Identify which cell holds the provided text, then report its (x, y) central coordinate. 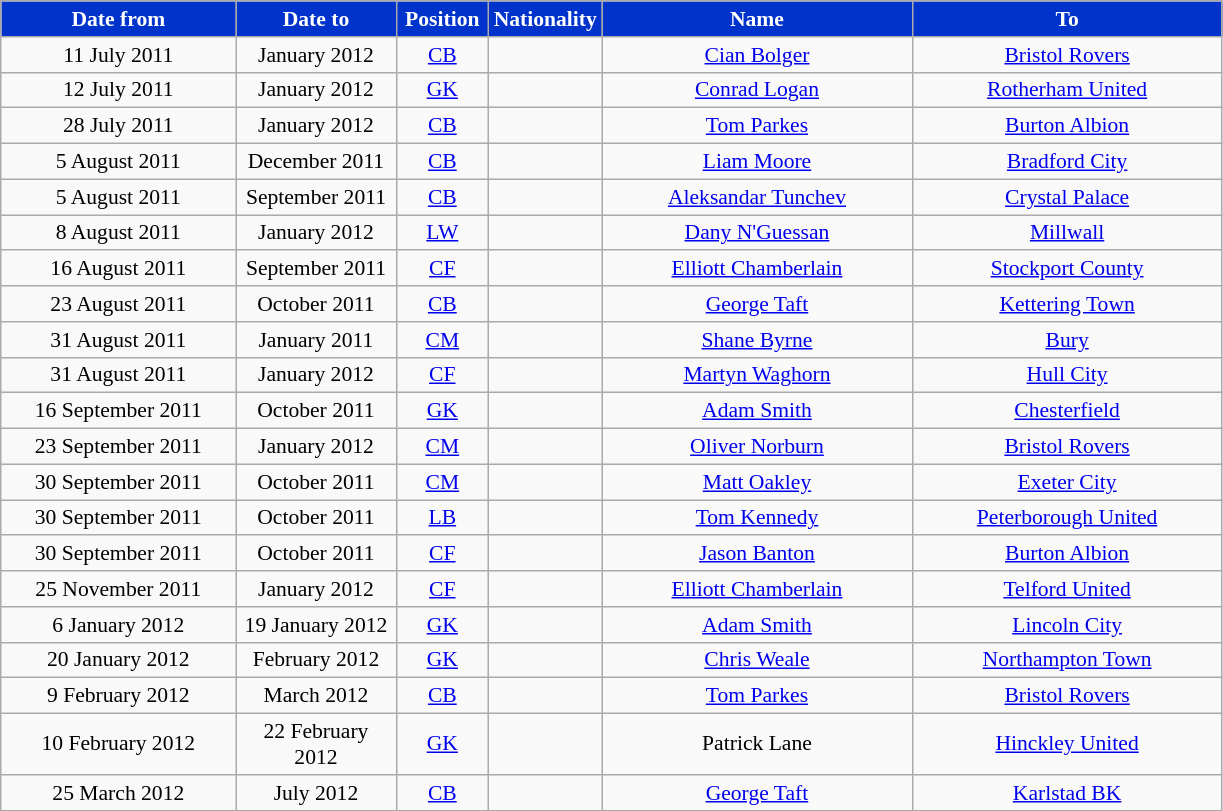
Date from (118, 19)
Cian Bolger (757, 55)
Crystal Palace (1067, 197)
8 August 2011 (118, 233)
Chesterfield (1067, 411)
To (1067, 19)
10 February 2012 (118, 744)
Chris Weale (757, 660)
23 September 2011 (118, 447)
Hinckley United (1067, 744)
Hull City (1067, 375)
Rotherham United (1067, 90)
Telford United (1067, 589)
January 2011 (316, 340)
11 July 2011 (118, 55)
19 January 2012 (316, 625)
Shane Byrne (757, 340)
July 2012 (316, 793)
20 January 2012 (118, 660)
9 February 2012 (118, 696)
Matt Oakley (757, 482)
16 September 2011 (118, 411)
Kettering Town (1067, 304)
Aleksandar Tunchev (757, 197)
LB (442, 518)
12 July 2011 (118, 90)
March 2012 (316, 696)
Peterborough United (1067, 518)
Northampton Town (1067, 660)
Date to (316, 19)
Liam Moore (757, 162)
February 2012 (316, 660)
16 August 2011 (118, 269)
Lincoln City (1067, 625)
Jason Banton (757, 554)
Karlstad BK (1067, 793)
Nationality (546, 19)
Oliver Norburn (757, 447)
Name (757, 19)
Bury (1067, 340)
Tom Kennedy (757, 518)
6 January 2012 (118, 625)
Millwall (1067, 233)
23 August 2011 (118, 304)
Patrick Lane (757, 744)
25 November 2011 (118, 589)
Position (442, 19)
28 July 2011 (118, 126)
Dany N'Guessan (757, 233)
December 2011 (316, 162)
Exeter City (1067, 482)
LW (442, 233)
25 March 2012 (118, 793)
Conrad Logan (757, 90)
22 February 2012 (316, 744)
Stockport County (1067, 269)
Bradford City (1067, 162)
Martyn Waghorn (757, 375)
